Identify which cell holds the provided text, then report its [x, y] central coordinate. 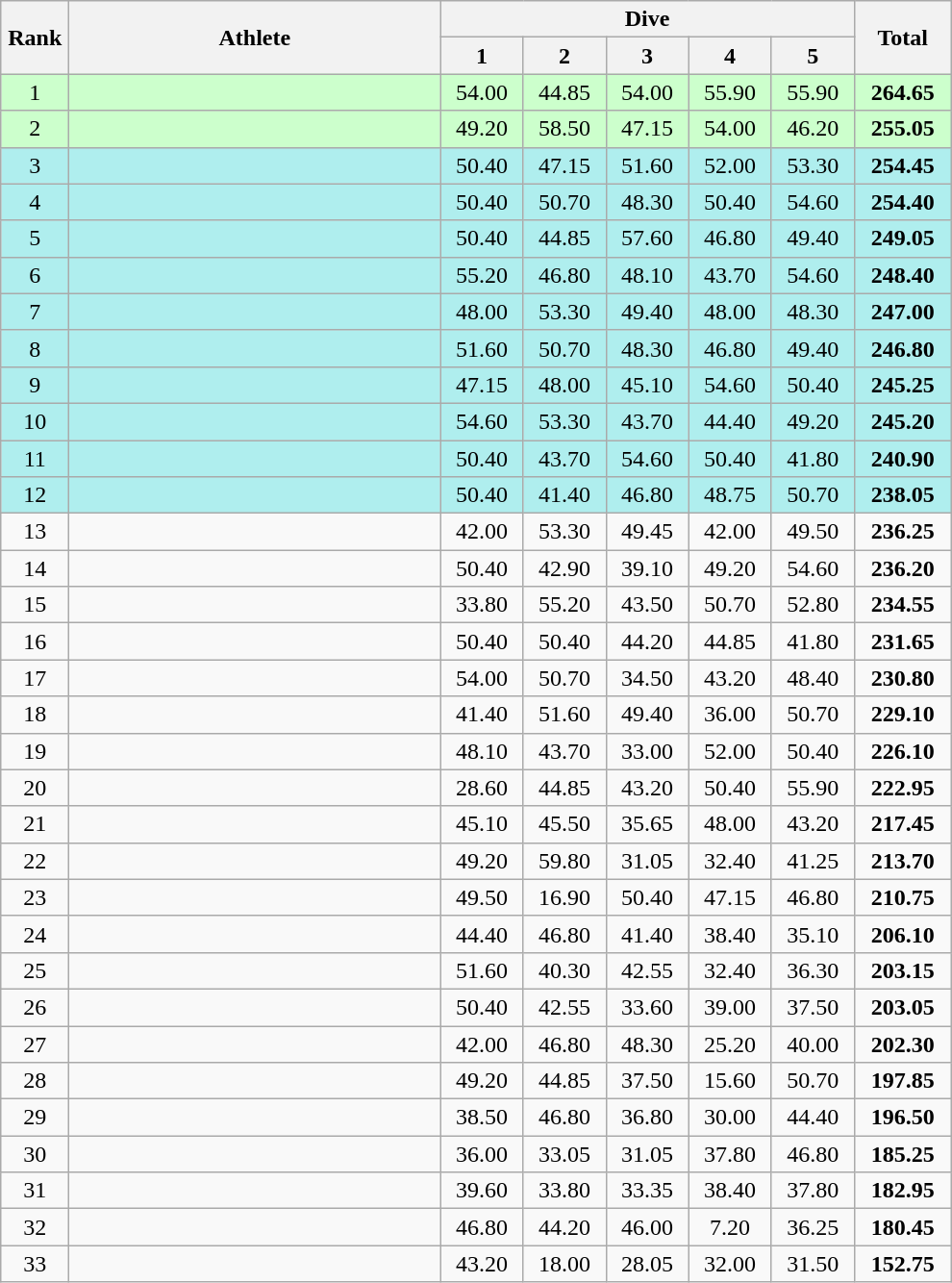
230.80 [902, 678]
236.25 [902, 532]
182.95 [902, 1191]
25 [35, 970]
19 [35, 751]
46.20 [813, 129]
31 [35, 1191]
7 [35, 312]
6 [35, 275]
248.40 [902, 275]
10 [35, 421]
41.25 [813, 861]
32.00 [730, 1264]
39.00 [730, 1007]
17 [35, 678]
24 [35, 934]
46.00 [647, 1227]
33.35 [647, 1191]
22 [35, 861]
7.20 [730, 1227]
40.30 [564, 970]
Rank [35, 38]
226.10 [902, 751]
28.05 [647, 1264]
38.50 [482, 1118]
52.80 [813, 605]
213.70 [902, 861]
30.00 [730, 1118]
246.80 [902, 348]
236.20 [902, 568]
14 [35, 568]
25.20 [730, 1044]
254.45 [902, 165]
36.25 [813, 1227]
43.50 [647, 605]
21 [35, 824]
36.30 [813, 970]
Dive [647, 19]
49.45 [647, 532]
59.80 [564, 861]
28.60 [482, 788]
34.50 [647, 678]
32 [35, 1227]
152.75 [902, 1264]
11 [35, 459]
35.10 [813, 934]
238.05 [902, 495]
197.85 [902, 1081]
28 [35, 1081]
185.25 [902, 1154]
15.60 [730, 1081]
Athlete [255, 38]
27 [35, 1044]
9 [35, 385]
26 [35, 1007]
33 [35, 1264]
35.65 [647, 824]
229.10 [902, 715]
57.60 [647, 239]
254.40 [902, 202]
245.20 [902, 421]
231.65 [902, 641]
18 [35, 715]
42.90 [564, 568]
29 [35, 1118]
16 [35, 641]
234.55 [902, 605]
39.10 [647, 568]
45.50 [564, 824]
16.90 [564, 897]
202.30 [902, 1044]
245.25 [902, 385]
222.95 [902, 788]
48.40 [813, 678]
203.15 [902, 970]
20 [35, 788]
203.05 [902, 1007]
18.00 [564, 1264]
210.75 [902, 897]
39.60 [482, 1191]
58.50 [564, 129]
Total [902, 38]
31.50 [813, 1264]
217.45 [902, 824]
30 [35, 1154]
13 [35, 532]
12 [35, 495]
247.00 [902, 312]
40.00 [813, 1044]
240.90 [902, 459]
33.00 [647, 751]
15 [35, 605]
249.05 [902, 239]
255.05 [902, 129]
33.60 [647, 1007]
264.65 [902, 92]
48.75 [730, 495]
180.45 [902, 1227]
36.80 [647, 1118]
196.50 [902, 1118]
8 [35, 348]
33.05 [564, 1154]
23 [35, 897]
206.10 [902, 934]
